From the cell containing the given text, extract its center point as (X, Y) coordinate. 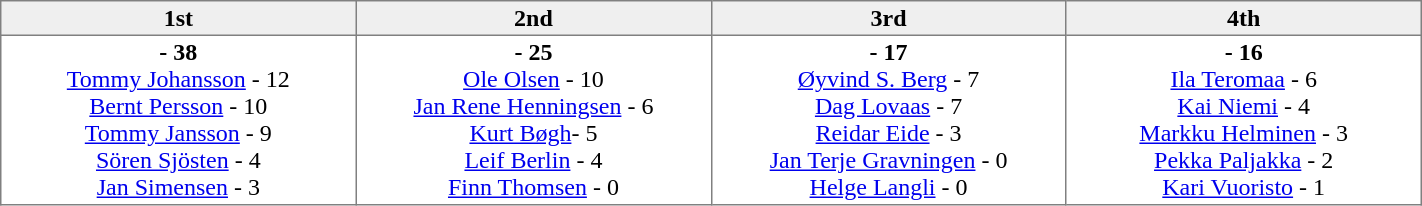
- 17Øyvind S. Berg - 7Dag Lovaas - 7Reidar Eide - 3Jan Terje Gravningen - 0Helge Langli - 0 (888, 120)
4th (1244, 18)
- 25Ole Olsen - 10Jan Rene Henningsen - 6Kurt Bøgh- 5Leif Berlin - 4Finn Thomsen - 0 (534, 120)
3rd (888, 18)
- 16Ila Teromaa - 6Kai Niemi - 4Markku Helminen - 3Pekka Paljakka - 2Kari Vuoristo - 1 (1244, 120)
1st (178, 18)
- 38Tommy Johansson - 12Bernt Persson - 10Tommy Jansson - 9Sören Sjösten - 4Jan Simensen - 3 (178, 120)
2nd (534, 18)
